Provide the (x, y) coordinate of the cell's center where the given text is located.  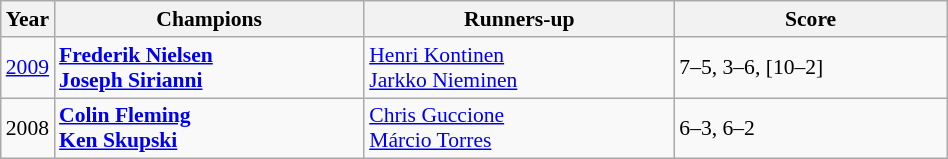
6–3, 6–2 (810, 128)
2009 (28, 68)
7–5, 3–6, [10–2] (810, 68)
Frederik Nielsen Joseph Sirianni (209, 68)
Score (810, 19)
2008 (28, 128)
Henri Kontinen Jarkko Nieminen (519, 68)
Runners-up (519, 19)
Champions (209, 19)
Year (28, 19)
Colin Fleming Ken Skupski (209, 128)
Chris Guccione Márcio Torres (519, 128)
